Return the (X, Y) coordinate for the center point of the cell that contains the specified text.  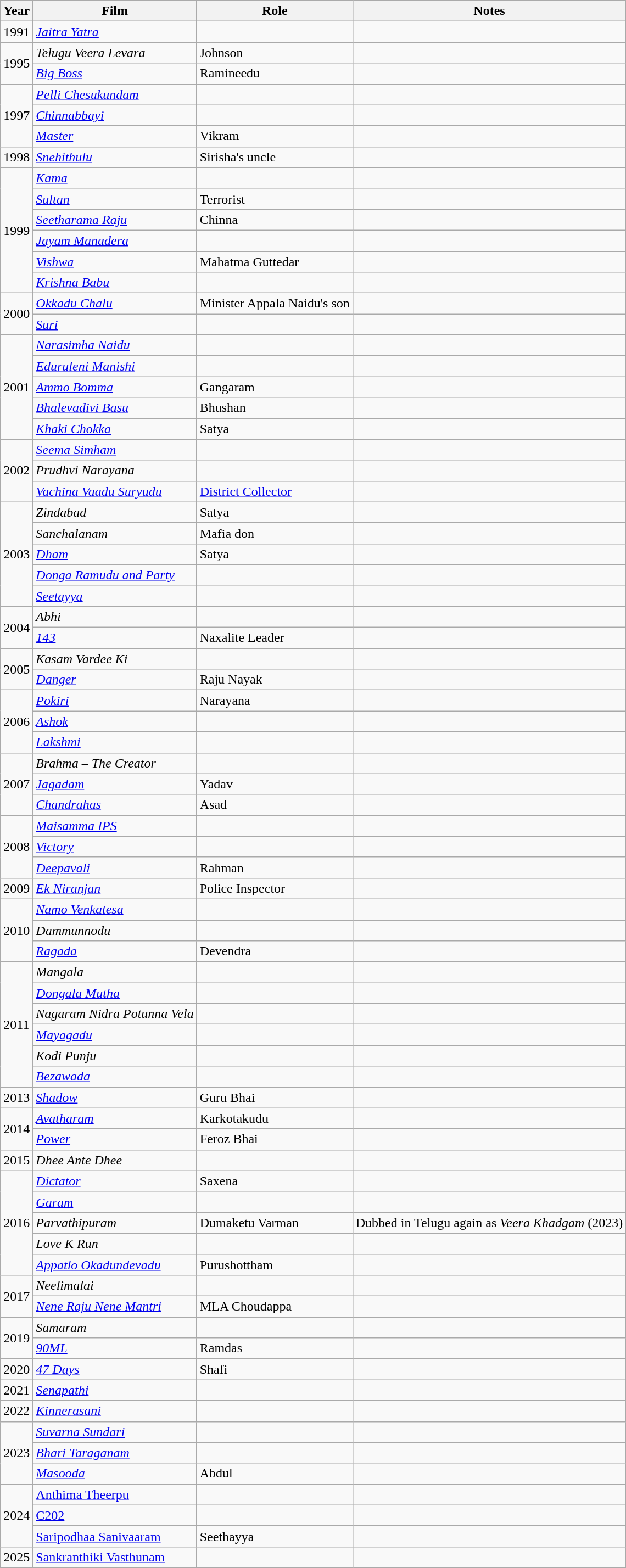
2008 (16, 847)
Narayana (275, 701)
Ashok (115, 721)
Neelimalai (115, 1286)
Pokiri (115, 701)
Vishwa (115, 262)
Maisamma IPS (115, 826)
Minister Appala Naidu's son (275, 304)
Seema Simham (115, 450)
1999 (16, 230)
Abdul (275, 1474)
2022 (16, 1411)
Dictator (115, 1181)
Dammunnodu (115, 931)
Sirisha's uncle (275, 157)
2013 (16, 1097)
2019 (16, 1338)
Snehithulu (115, 157)
2005 (16, 669)
1995 (16, 63)
Saxena (275, 1181)
Film (115, 11)
Victory (115, 847)
Chinnabbayi (115, 115)
Kasam Vardee Ki (115, 659)
1998 (16, 157)
Dham (115, 554)
Dubbed in Telugu again as Veera Khadgam (2023) (489, 1223)
Danger (115, 680)
Bezawada (115, 1077)
2020 (16, 1369)
Deepavali (115, 867)
Ramineedu (275, 74)
2010 (16, 930)
Shadow (115, 1097)
2017 (16, 1296)
Bhushan (275, 408)
Seethayya (275, 1536)
2002 (16, 471)
Police Inspector (275, 888)
2003 (16, 554)
Avatharam (115, 1118)
2004 (16, 628)
Ammo Bomma (115, 387)
90ML (115, 1348)
2023 (16, 1453)
Dongala Mutha (115, 993)
1991 (16, 32)
Garam (115, 1202)
143 (115, 638)
Appatlo Okadundevadu (115, 1264)
Bhari Taraganam (115, 1453)
Gangaram (275, 387)
Year (16, 11)
Chandrahas (115, 805)
Rahman (275, 867)
Nene Raju Nene Mantri (115, 1307)
Suri (115, 324)
2001 (16, 387)
Sanchalanam (115, 533)
2000 (16, 314)
Big Boss (115, 74)
Johnson (275, 53)
Seetayya (115, 596)
Donga Ramudu and Party (115, 575)
Lakshmi (115, 742)
Ramdas (275, 1348)
2007 (16, 784)
Chinna (275, 220)
Purushottham (275, 1264)
District Collector (275, 491)
Namo Venkatesa (115, 909)
2025 (16, 1557)
Karkotakudu (275, 1118)
Prudhvi Narayana (115, 471)
Abhi (115, 617)
Masooda (115, 1474)
Mangala (115, 972)
Anthima Theerpu (115, 1494)
Mafia don (275, 533)
Shafi (275, 1369)
Okkadu Chalu (115, 304)
Feroz Bhai (275, 1139)
2006 (16, 721)
Zindabad (115, 512)
2014 (16, 1129)
Master (115, 136)
Ek Niranjan (115, 888)
Asad (275, 805)
Parvathipuram (115, 1223)
Bhalevadivi Basu (115, 408)
Kinnerasani (115, 1411)
Raju Nayak (275, 680)
Jaitra Yatra (115, 32)
Vachina Vaadu Suryudu (115, 491)
Love K Run (115, 1244)
Dumaketu Varman (275, 1223)
Guru Bhai (275, 1097)
Mayagadu (115, 1035)
Senapathi (115, 1390)
Telugu Veera Levara (115, 53)
C202 (115, 1515)
47 Days (115, 1369)
2021 (16, 1390)
Notes (489, 11)
Suvarna Sundari (115, 1432)
Kodi Punju (115, 1056)
Devendra (275, 951)
2009 (16, 888)
Naxalite Leader (275, 638)
2016 (16, 1223)
2015 (16, 1160)
Jagadam (115, 784)
Samaram (115, 1328)
Seetharama Raju (115, 220)
Role (275, 11)
Dhee Ante Dhee (115, 1160)
Narasimha Naidu (115, 345)
MLA Choudappa (275, 1307)
Sultan (115, 199)
Eduruleni Manishi (115, 366)
Power (115, 1139)
Krishna Babu (115, 283)
Mahatma Guttedar (275, 262)
Terrorist (275, 199)
2011 (16, 1024)
Saripodhaa Sanivaaram (115, 1536)
Sankranthiki Vasthunam (115, 1557)
Nagaram Nidra Potunna Vela (115, 1014)
Yadav (275, 784)
1997 (16, 115)
Khaki Chokka (115, 429)
Jayam Manadera (115, 240)
Brahma – The Creator (115, 763)
Kama (115, 178)
Ragada (115, 951)
Pelli Chesukundam (115, 94)
Vikram (275, 136)
2024 (16, 1515)
